Find where the given text appears and provide that cell's center as [X, Y] coordinate. 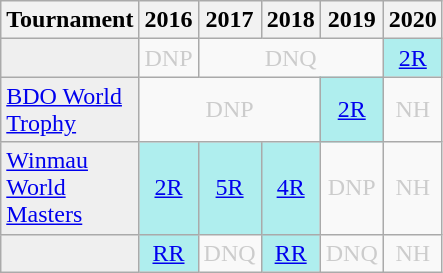
Winmau World Masters [70, 188]
Tournament [70, 20]
4R [290, 188]
BDO World Trophy [70, 110]
2019 [352, 20]
2018 [290, 20]
2017 [230, 20]
2020 [412, 20]
5R [230, 188]
2016 [168, 20]
